For the text-containing cell, return its midpoint in [x, y] coordinate format. 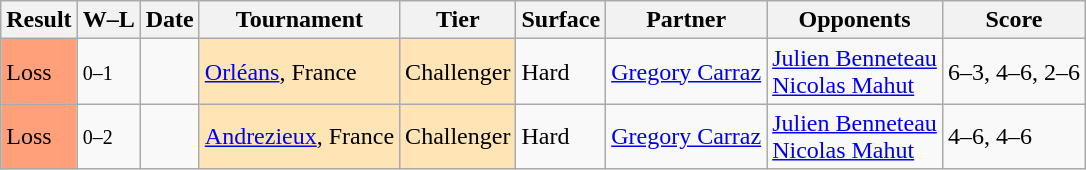
Opponents [855, 20]
Score [1014, 20]
Surface [561, 20]
6–3, 4–6, 2–6 [1014, 72]
Tournament [299, 20]
Orléans, France [299, 72]
0–2 [108, 136]
Tier [458, 20]
0–1 [108, 72]
W–L [108, 20]
Result [39, 20]
Partner [686, 20]
4–6, 4–6 [1014, 136]
Andrezieux, France [299, 136]
Date [170, 20]
